Pinpoint the cell where the given text exists, returning its (X, Y) midpoint coordinate. 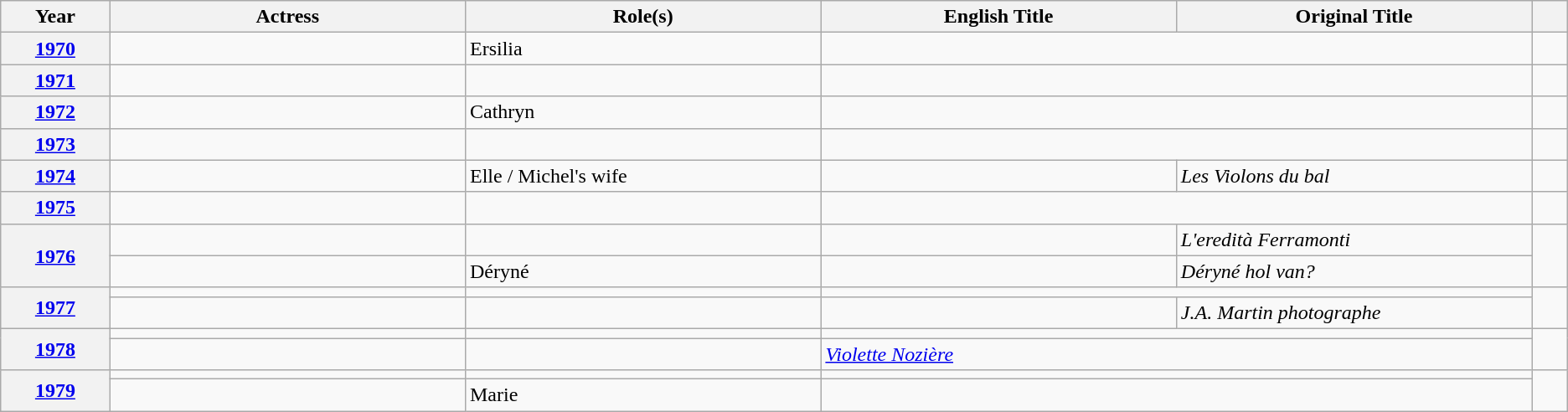
1979 (55, 390)
L'eredità Ferramonti (1354, 239)
Déryné (642, 271)
Role(s) (642, 17)
1975 (55, 208)
1971 (55, 80)
Les Violons du bal (1354, 176)
1977 (55, 308)
Year (55, 17)
1970 (55, 49)
J.A. Martin photographe (1354, 312)
1972 (55, 112)
1976 (55, 255)
English Title (998, 17)
Original Title (1354, 17)
1973 (55, 144)
Actress (287, 17)
Déryné hol van? (1354, 271)
Elle / Michel's wife (642, 176)
1978 (55, 348)
1974 (55, 176)
Ersilia (642, 49)
Violette Nozière (1176, 354)
Marie (642, 395)
Cathryn (642, 112)
